Locate the cell with the specified text and output its [X, Y] center coordinate. 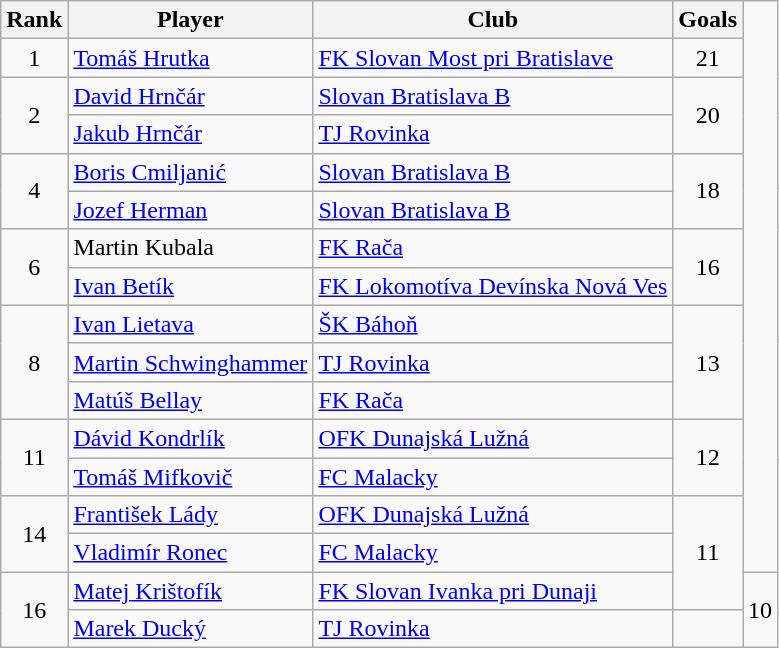
Jakub Hrnčár [190, 134]
4 [34, 191]
21 [708, 58]
Matúš Bellay [190, 400]
Club [493, 20]
Jozef Herman [190, 210]
Player [190, 20]
6 [34, 267]
František Lády [190, 515]
Matej Krištofík [190, 591]
Rank [34, 20]
Marek Ducký [190, 629]
FK Lokomotíva Devínska Nová Ves [493, 286]
Vladimír Ronec [190, 553]
Goals [708, 20]
Martin Kubala [190, 248]
8 [34, 362]
10 [760, 610]
13 [708, 362]
FK Slovan Most pri Bratislave [493, 58]
Boris Cmiljanić [190, 172]
ŠK Báhoň [493, 324]
14 [34, 534]
Martin Schwinghammer [190, 362]
Tomáš Mifkovič [190, 477]
1 [34, 58]
Dávid Kondrlík [190, 438]
18 [708, 191]
Ivan Lietava [190, 324]
Ivan Betík [190, 286]
12 [708, 457]
FK Slovan Ivanka pri Dunaji [493, 591]
2 [34, 115]
Tomáš Hrutka [190, 58]
David Hrnčár [190, 96]
20 [708, 115]
